Search for the cell housing the specified text and yield its (X, Y) center coordinate. 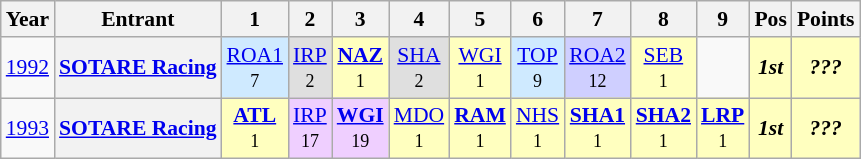
IRP17 (310, 128)
5 (480, 19)
1993 (28, 128)
Points (826, 19)
4 (420, 19)
SHA21 (664, 128)
IRP2 (310, 68)
SEB1 (664, 68)
ROA17 (256, 68)
1992 (28, 68)
9 (722, 19)
Pos (770, 19)
SHA2 (420, 68)
Entrant (138, 19)
TOP9 (538, 68)
NHS1 (538, 128)
1 (256, 19)
6 (538, 19)
LRP1 (722, 128)
WGI1 (480, 68)
ROA212 (598, 68)
2 (310, 19)
NAZ1 (360, 68)
ATL1 (256, 128)
RAM1 (480, 128)
WGI19 (360, 128)
8 (664, 19)
SHA11 (598, 128)
7 (598, 19)
Year (28, 19)
MDO1 (420, 128)
3 (360, 19)
